Pinpoint the cell where the given text exists, returning its [x, y] midpoint coordinate. 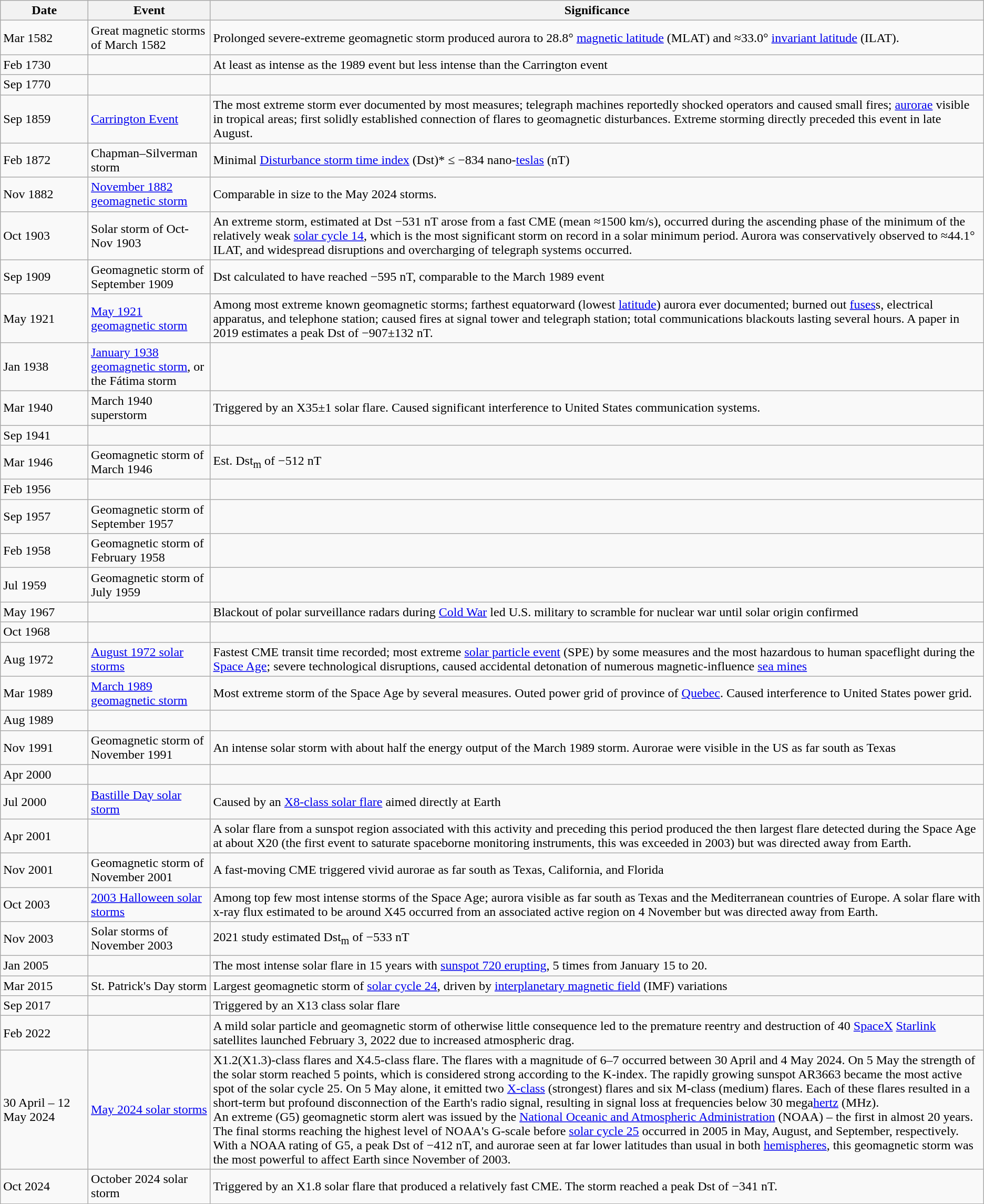
Geomagnetic storm of February 1958 [149, 551]
Caused by an X8-class solar flare aimed directly at Earth [597, 801]
Sep 1957 [44, 516]
May 1967 [44, 612]
Jan 2005 [44, 966]
Date [44, 11]
Feb 1730 [44, 65]
Oct 2024 [44, 1186]
2021 study estimated Dstm of −533 nT [597, 939]
Sep 2017 [44, 1006]
March 1989 geomagnetic storm [149, 693]
2003 Halloween solar storms [149, 904]
Triggered by an X13 class solar flare [597, 1006]
St. Patrick's Day storm [149, 986]
Oct 1903 [44, 236]
The most intense solar flare in 15 years with sunspot 720 erupting, 5 times from January 15 to 20. [597, 966]
Solar storm of Oct-Nov 1903 [149, 236]
Sep 1770 [44, 85]
Minimal Disturbance storm time index (Dst)* ≤ −834 nano-teslas (nT) [597, 160]
Jul 2000 [44, 801]
Geomagnetic storm of March 1946 [149, 463]
Sep 1859 [44, 119]
Bastille Day solar storm [149, 801]
Geomagnetic storm of July 1959 [149, 585]
Geomagnetic storm of November 2001 [149, 870]
Nov 2001 [44, 870]
Feb 1956 [44, 489]
May 1921 geomagnetic storm [149, 318]
Sep 1941 [44, 435]
Event [149, 11]
Feb 1958 [44, 551]
Geomagnetic storm of September 1909 [149, 277]
Nov 1882 [44, 195]
Apr 2000 [44, 774]
Great magnetic storms of March 1582 [149, 38]
Prolonged severe-extreme geomagnetic storm produced aurora to 28.8° magnetic latitude (MLAT) and ≈33.0° invariant latitude (ILAT). [597, 38]
Mar 1940 [44, 408]
Apr 2001 [44, 836]
An intense solar storm with about half the energy output of the March 1989 storm. Aurorae were visible in the US as far south as Texas [597, 748]
May 1921 [44, 318]
Mar 1989 [44, 693]
Geomagnetic storm of September 1957 [149, 516]
Largest geomagnetic storm of solar cycle 24, driven by interplanetary magnetic field (IMF) variations [597, 986]
Aug 1989 [44, 720]
Oct 2003 [44, 904]
Significance [597, 11]
Triggered by an X35±1 solar flare. Caused significant interference to United States communication systems. [597, 408]
Feb 2022 [44, 1033]
Feb 1872 [44, 160]
Most extreme storm of the Space Age by several measures. Outed power grid of province of Quebec. Caused interference to United States power grid. [597, 693]
Mar 1582 [44, 38]
January 1938 geomagnetic storm, or the Fátima storm [149, 366]
Nov 1991 [44, 748]
Solar storms of November 2003 [149, 939]
Aug 1972 [44, 659]
Carrington Event [149, 119]
A fast-moving CME triggered vivid aurorae as far south as Texas, California, and Florida [597, 870]
March 1940 superstorm [149, 408]
May 2024 solar storms [149, 1109]
Blackout of polar surveillance radars during Cold War led U.S. military to scramble for nuclear war until solar origin confirmed [597, 612]
Oct 1968 [44, 632]
Dst calculated to have reached −595 nT, comparable to the March 1989 event [597, 277]
Triggered by an X1.8 solar flare that produced a relatively fast CME. The storm reached a peak Dst of −341 nT. [597, 1186]
Jan 1938 [44, 366]
Sep 1909 [44, 277]
At least as intense as the 1989 event but less intense than the Carrington event [597, 65]
Nov 2003 [44, 939]
October 2024 solar storm [149, 1186]
Comparable in size to the May 2024 storms. [597, 195]
30 April – 12 May 2024 [44, 1109]
Geomagnetic storm of November 1991 [149, 748]
Est. Dstm of −512 nT [597, 463]
November 1882 geomagnetic storm [149, 195]
Chapman–Silverman storm [149, 160]
Jul 1959 [44, 585]
Mar 1946 [44, 463]
Mar 2015 [44, 986]
August 1972 solar storms [149, 659]
